Scan for the cell matching the given text and deliver its (x, y) coordinate at center. 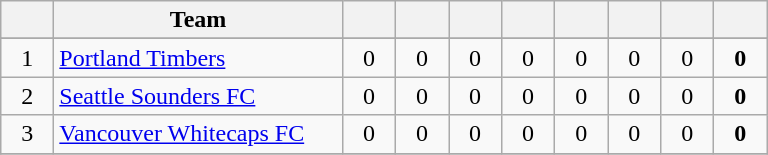
3 (28, 134)
2 (28, 96)
Seattle Sounders FC (198, 96)
Team (198, 20)
1 (28, 58)
Vancouver Whitecaps FC (198, 134)
Portland Timbers (198, 58)
